Return [x, y] of the center of cell containing provided text 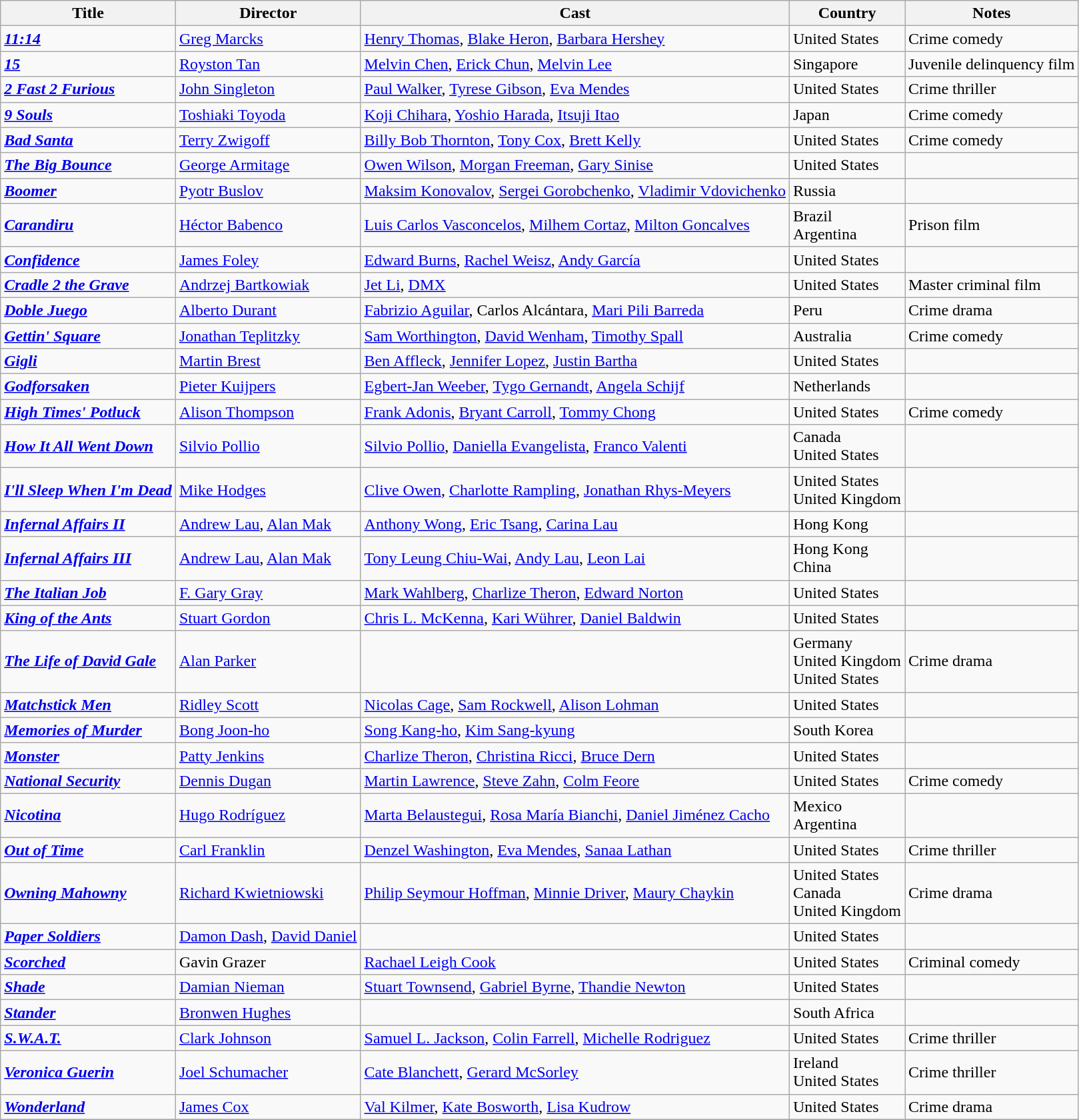
Carl Franklin [268, 850]
Paper Soldiers [88, 937]
James Foley [268, 259]
BrazilArgentina [848, 225]
Boomer [88, 191]
Wonderland [88, 1107]
South Africa [848, 1013]
IrelandUnited States [848, 1072]
Martin Brest [268, 361]
Samuel L. Jackson, Colin Farrell, Michelle Rodriguez [574, 1038]
Maksim Konovalov, Sergei Gorobchenko, Vladimir Vdovichenko [574, 191]
National Security [88, 781]
Edward Burns, Rachel Weisz, Andy García [574, 259]
Veronica Guerin [88, 1072]
9 Souls [88, 115]
Marta Belaustegui, Rosa María Bianchi, Daniel Jiménez Cacho [574, 815]
Denzel Washington, Eva Mendes, Sanaa Lathan [574, 850]
United StatesCanadaUnited Kingdom [848, 893]
Martin Lawrence, Steve Zahn, Colm Feore [574, 781]
Doble Juego [88, 310]
Silvio Pollio, Daniella Evangelista, Franco Valenti [574, 447]
Paul Walker, Tyrese Gibson, Eva Mendes [574, 89]
Luis Carlos Vasconcelos, Milhem Cortaz, Milton Goncalves [574, 225]
Godforsaken [88, 387]
Carandiru [88, 225]
F. Gary Gray [268, 593]
Gettin' Square [88, 335]
Title [88, 13]
Infernal Affairs II [88, 524]
Peru [848, 310]
Val Kilmer, Kate Bosworth, Lisa Kudrow [574, 1107]
Alberto Durant [268, 310]
Japan [848, 115]
Royston Tan [268, 64]
United StatesUnited Kingdom [848, 489]
Héctor Babenco [268, 225]
MexicoArgentina [848, 815]
Pieter Kuijpers [268, 387]
Stuart Townsend, Gabriel Byrne, Thandie Newton [574, 987]
Owning Mahowny [88, 893]
I'll Sleep When I'm Dead [88, 489]
Charlize Theron, Christina Ricci, Bruce Dern [574, 755]
Bronwen Hughes [268, 1013]
Frank Adonis, Bryant Carroll, Tommy Chong [574, 412]
Damon Dash, David Daniel [268, 937]
Anthony Wong, Eric Tsang, Carina Lau [574, 524]
Criminal comedy [992, 962]
Shade [88, 987]
Tony Leung Chiu-Wai, Andy Lau, Leon Lai [574, 559]
Hugo Rodríguez [268, 815]
Alan Parker [268, 661]
Cate Blanchett, Gerard McSorley [574, 1072]
Australia [848, 335]
Sam Worthington, David Wenham, Timothy Spall [574, 335]
How It All Went Down [88, 447]
Gigli [88, 361]
Nicolas Cage, Sam Rockwell, Alison Lohman [574, 705]
2 Fast 2 Furious [88, 89]
Song Kang-ho, Kim Sang-kyung [574, 730]
Scorched [88, 962]
George Armitage [268, 165]
Cradle 2 the Grave [88, 285]
Country [848, 13]
Greg Marcks [268, 39]
Infernal Affairs III [88, 559]
15 [88, 64]
Terry Zwigoff [268, 140]
Director [268, 13]
High Times' Potluck [88, 412]
CanadaUnited States [848, 447]
Richard Kwietniowski [268, 893]
Juvenile delinquency film [992, 64]
Monster [88, 755]
Mark Wahlberg, Charlize Theron, Edward Norton [574, 593]
Bad Santa [88, 140]
Billy Bob Thornton, Tony Cox, Brett Kelly [574, 140]
Singapore [848, 64]
Jonathan Teplitzky [268, 335]
Toshiaki Toyoda [268, 115]
Owen Wilson, Morgan Freeman, Gary Sinise [574, 165]
The Life of David Gale [88, 661]
Clive Owen, Charlotte Rampling, Jonathan Rhys-Meyers [574, 489]
South Korea [848, 730]
Philip Seymour Hoffman, Minnie Driver, Maury Chaykin [574, 893]
Andrzej Bartkowiak [268, 285]
Clark Johnson [268, 1038]
Henry Thomas, Blake Heron, Barbara Hershey [574, 39]
Chris L. McKenna, Kari Wührer, Daniel Baldwin [574, 618]
Hong KongChina [848, 559]
Silvio Pollio [268, 447]
Nicotina [88, 815]
Melvin Chen, Erick Chun, Melvin Lee [574, 64]
Egbert-Jan Weeber, Tygo Gernandt, Angela Schijf [574, 387]
Gavin Grazer [268, 962]
Bong Joon-ho [268, 730]
Damian Nieman [268, 987]
Netherlands [848, 387]
Ridley Scott [268, 705]
Koji Chihara, Yoshio Harada, Itsuji Itao [574, 115]
King of the Ants [88, 618]
Rachael Leigh Cook [574, 962]
Alison Thompson [268, 412]
Russia [848, 191]
Matchstick Men [88, 705]
Jet Li, DMX [574, 285]
James Cox [268, 1107]
Ben Affleck, Jennifer Lopez, Justin Bartha [574, 361]
Master criminal film [992, 285]
Memories of Murder [88, 730]
The Big Bounce [88, 165]
GermanyUnited KingdomUnited States [848, 661]
Notes [992, 13]
Joel Schumacher [268, 1072]
Fabrizio Aguilar, Carlos Alcántara, Mari Pili Barreda [574, 310]
Mike Hodges [268, 489]
Dennis Dugan [268, 781]
Prison film [992, 225]
Confidence [88, 259]
Cast [574, 13]
Stander [88, 1013]
11:14 [88, 39]
Pyotr Buslov [268, 191]
Hong Kong [848, 524]
S.W.A.T. [88, 1038]
Stuart Gordon [268, 618]
Patty Jenkins [268, 755]
Out of Time [88, 850]
The Italian Job [88, 593]
John Singleton [268, 89]
